Output the [X, Y] coordinate of the center of the cell containing the given text.  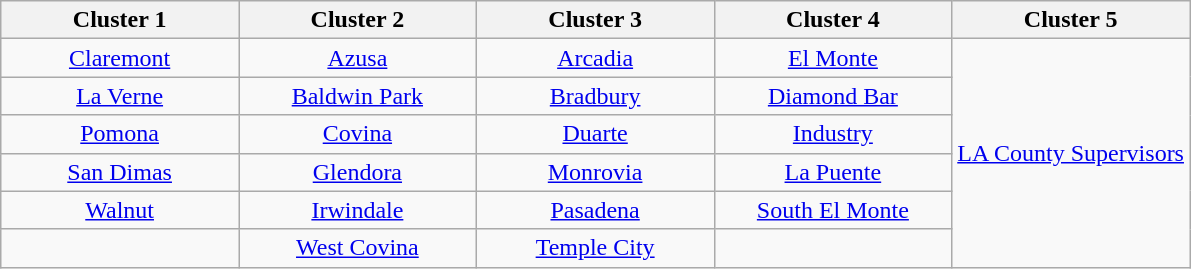
Pasadena [595, 210]
Cluster 5 [1071, 20]
Monrovia [595, 172]
LA County Supervisors [1071, 153]
Arcadia [595, 58]
Industry [833, 134]
Cluster 4 [833, 20]
Bradbury [595, 96]
El Monte [833, 58]
Walnut [120, 210]
Azusa [357, 58]
Diamond Bar [833, 96]
San Dimas [120, 172]
West Covina [357, 248]
Claremont [120, 58]
Cluster 2 [357, 20]
Glendora [357, 172]
Cluster 1 [120, 20]
Covina [357, 134]
Pomona [120, 134]
South El Monte [833, 210]
Irwindale [357, 210]
Baldwin Park [357, 96]
Temple City [595, 248]
La Puente [833, 172]
Duarte [595, 134]
La Verne [120, 96]
Cluster 3 [595, 20]
